Extract the (x, y) coordinate from the center of the cell holding the provided text.  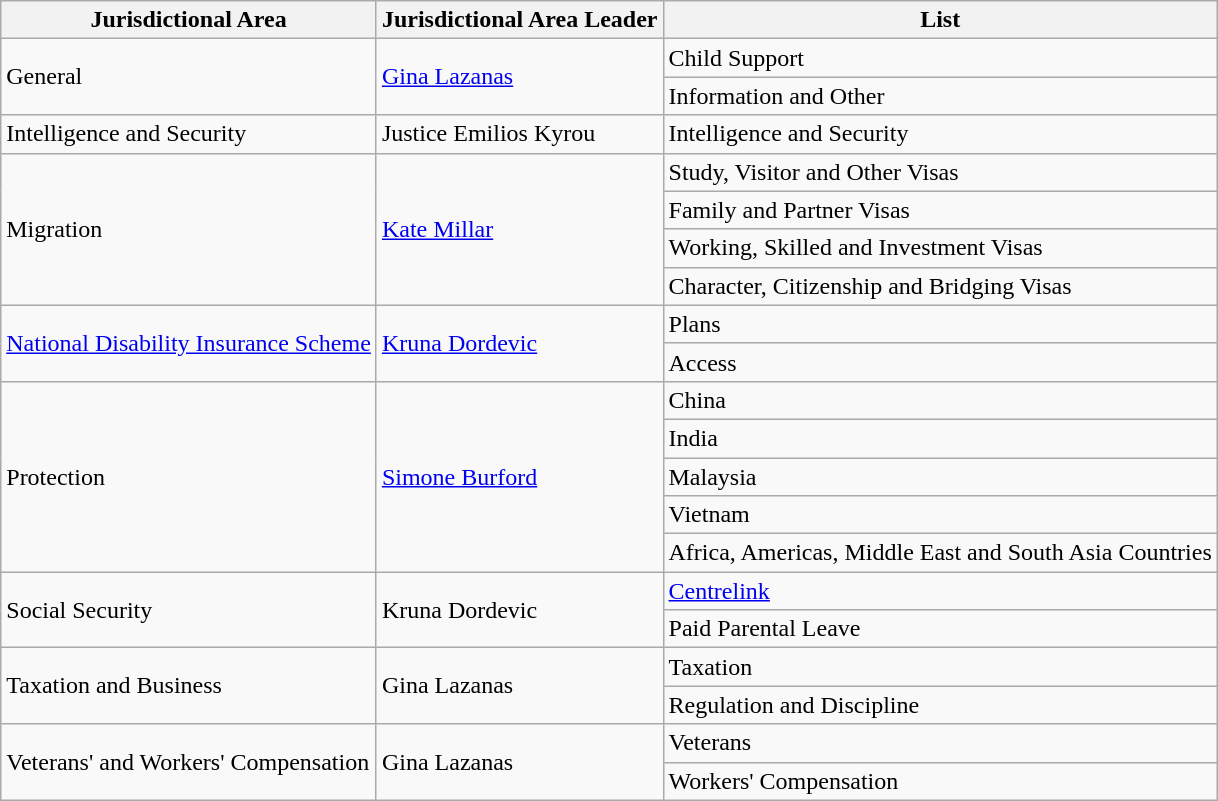
Access (940, 362)
General (189, 77)
Family and Partner Visas (940, 210)
Paid Parental Leave (940, 629)
Jurisdictional Area Leader (520, 20)
Regulation and Discipline (940, 705)
Study, Visitor and Other Visas (940, 172)
Justice Emilios Kyrou (520, 134)
China (940, 400)
Workers' Compensation (940, 781)
Working, Skilled and Investment Visas (940, 248)
Taxation (940, 667)
National Disability Insurance Scheme (189, 343)
Child Support (940, 58)
Vietnam (940, 515)
Malaysia (940, 477)
Migration (189, 229)
Jurisdictional Area (189, 20)
Taxation and Business (189, 686)
Africa, Americas, Middle East and South Asia Countries (940, 553)
Kate Millar (520, 229)
Simone Burford (520, 476)
India (940, 438)
Information and Other (940, 96)
Veterans' and Workers' Compensation (189, 762)
Veterans (940, 743)
Protection (189, 476)
Centrelink (940, 591)
List (940, 20)
Plans (940, 324)
Social Security (189, 610)
Character, Citizenship and Bridging Visas (940, 286)
